Return the [X, Y] coordinate for the center point of the cell that contains the specified text.  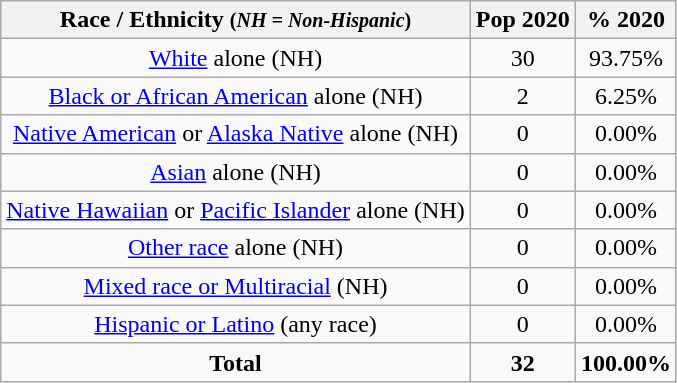
2 [522, 96]
Other race alone (NH) [236, 248]
White alone (NH) [236, 58]
Black or African American alone (NH) [236, 96]
Native American or Alaska Native alone (NH) [236, 134]
32 [522, 362]
Race / Ethnicity (NH = Non-Hispanic) [236, 20]
% 2020 [626, 20]
30 [522, 58]
Native Hawaiian or Pacific Islander alone (NH) [236, 210]
6.25% [626, 96]
100.00% [626, 362]
Hispanic or Latino (any race) [236, 324]
Mixed race or Multiracial (NH) [236, 286]
93.75% [626, 58]
Pop 2020 [522, 20]
Total [236, 362]
Asian alone (NH) [236, 172]
